Capture the cell that displays the provided text and extract its [x, y] central coordinate. 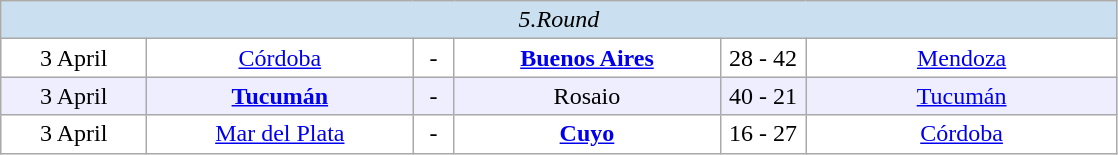
Buenos Aires [587, 58]
16 - 27 [763, 134]
Cuyo [587, 134]
5.Round [559, 20]
Mendoza [962, 58]
Rosaio [587, 96]
Mar del Plata [280, 134]
28 - 42 [763, 58]
40 - 21 [763, 96]
